Detect which cell encompasses the target text, then output its [X, Y] center coordinate. 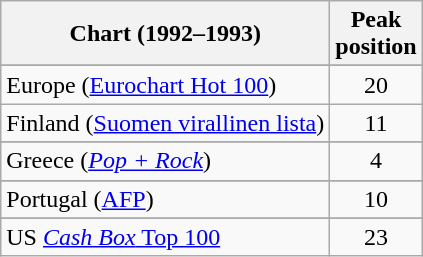
10 [376, 199]
Europe (Eurochart Hot 100) [166, 85]
20 [376, 85]
Portugal (AFP) [166, 199]
4 [376, 161]
Greece (Pop + Rock) [166, 161]
Chart (1992–1993) [166, 34]
11 [376, 123]
Peakposition [376, 34]
23 [376, 237]
Finland (Suomen virallinen lista) [166, 123]
US Cash Box Top 100 [166, 237]
